For the text-containing cell, return its midpoint in (X, Y) coordinate format. 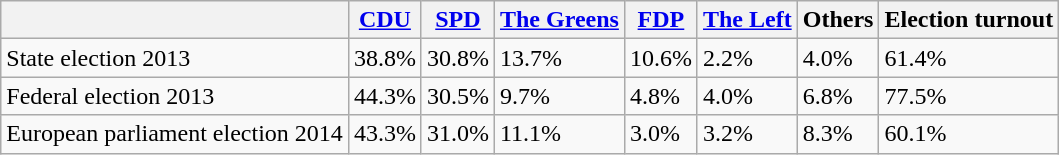
Election turnout (969, 20)
61.4% (969, 58)
13.7% (559, 58)
The Left (747, 20)
4.8% (660, 96)
8.3% (838, 134)
European parliament election 2014 (175, 134)
6.8% (838, 96)
30.5% (458, 96)
3.2% (747, 134)
The Greens (559, 20)
38.8% (384, 58)
77.5% (969, 96)
11.1% (559, 134)
SPD (458, 20)
44.3% (384, 96)
60.1% (969, 134)
9.7% (559, 96)
2.2% (747, 58)
State election 2013 (175, 58)
3.0% (660, 134)
CDU (384, 20)
31.0% (458, 134)
43.3% (384, 134)
Others (838, 20)
30.8% (458, 58)
FDP (660, 20)
10.6% (660, 58)
Federal election 2013 (175, 96)
